Detect which cell encompasses the target text, then output its [X, Y] center coordinate. 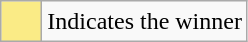
Indicates the winner [145, 22]
